Find where the given text appears and provide that cell's center as [X, Y] coordinate. 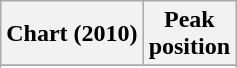
Chart (2010) [72, 34]
Peakposition [189, 34]
